Extract the [X, Y] coordinate from the center of the cell holding the provided text.  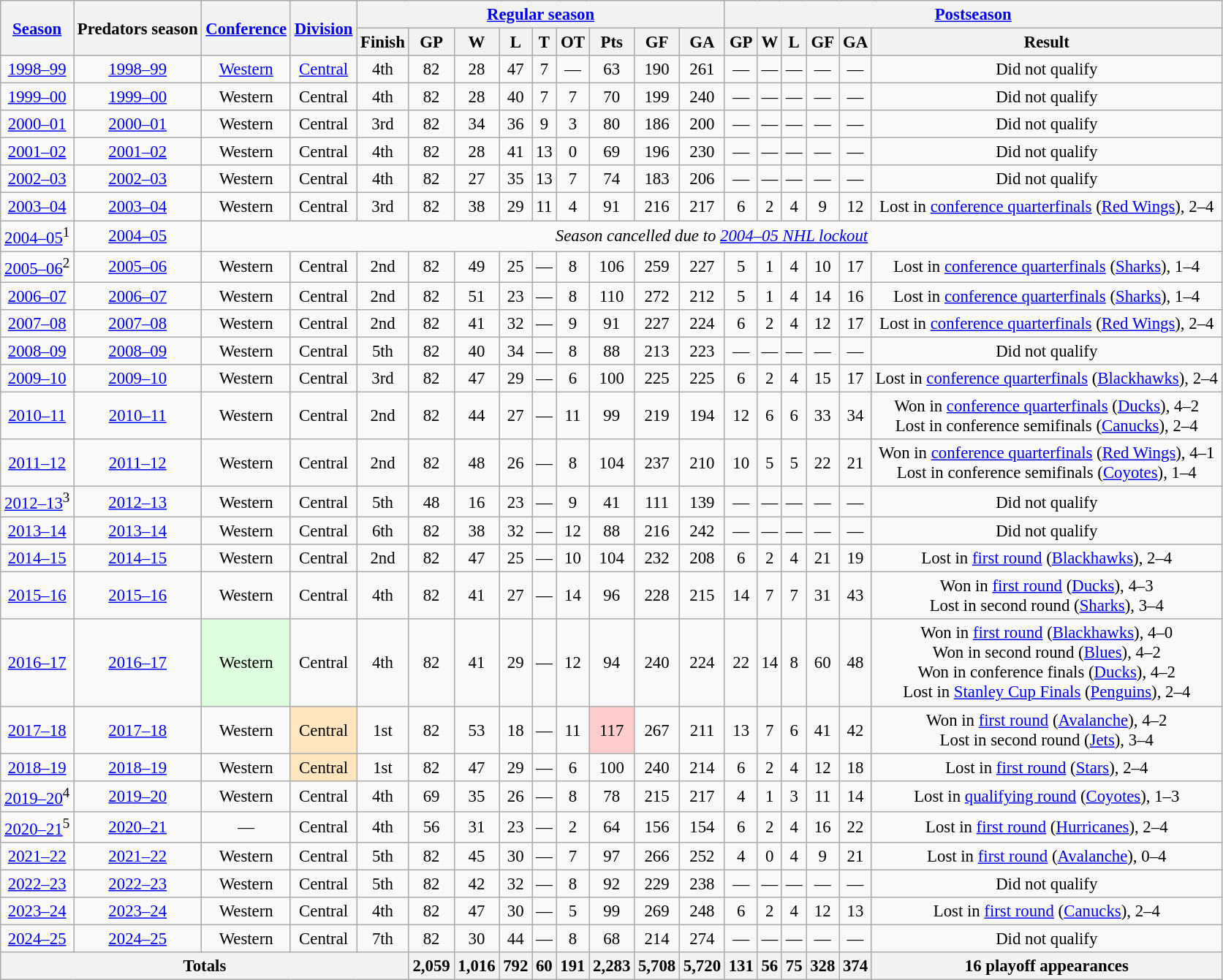
Division [323, 28]
33 [823, 415]
63 [612, 69]
248 [702, 911]
792 [516, 966]
267 [657, 729]
206 [702, 179]
Result [1047, 42]
70 [612, 97]
Regular season [541, 15]
232 [657, 558]
196 [657, 152]
2004–051 [37, 236]
139 [702, 502]
Lost in first round (Blackhawks), 2–4 [1047, 558]
156 [657, 827]
261 [702, 69]
80 [612, 124]
Season cancelled due to 2004–05 NHL lockout [712, 236]
Season [37, 28]
219 [657, 415]
2012–133 [37, 502]
7th [383, 939]
259 [657, 267]
5,708 [657, 966]
208 [702, 558]
266 [657, 856]
Conference [246, 28]
2,283 [612, 966]
210 [702, 463]
110 [612, 296]
183 [657, 179]
Lost in first round (Stars), 2–4 [1047, 767]
154 [702, 827]
237 [657, 463]
186 [657, 124]
190 [657, 69]
75 [794, 966]
Postseason [973, 15]
T [544, 42]
2005–062 [37, 267]
Lost in first round (Avalanche), 0–4 [1047, 856]
OT [573, 42]
45 [477, 856]
2019–20 [137, 796]
97 [612, 856]
2005–06 [137, 267]
191 [573, 966]
213 [657, 351]
Lost in first round (Canucks), 2–4 [1047, 911]
68 [612, 939]
Won in first round (Ducks), 4–3Lost in second round (Sharks), 3–4 [1047, 596]
2020–21 [137, 827]
131 [741, 966]
2012–13 [137, 502]
Lost in first round (Hurricanes), 2–4 [1047, 827]
106 [612, 267]
252 [702, 856]
36 [516, 124]
274 [702, 939]
2,059 [431, 966]
Finish [383, 42]
78 [612, 796]
92 [612, 884]
374 [855, 966]
2004–05 [137, 236]
2019–204 [37, 796]
Won in conference quarterfinals (Red Wings), 4–1Lost in conference semifinals (Coyotes), 1–4 [1047, 463]
272 [657, 296]
194 [702, 415]
6th [383, 531]
328 [823, 966]
Lost in qualifying round (Coyotes), 1–3 [1047, 796]
16 playoff appearances [1047, 966]
43 [855, 596]
96 [612, 596]
64 [612, 827]
242 [702, 531]
111 [657, 502]
53 [477, 729]
Pts [612, 42]
49 [477, 267]
51 [477, 296]
269 [657, 911]
94 [612, 664]
228 [657, 596]
212 [702, 296]
Won in conference quarterfinals (Ducks), 4–2Lost in conference semifinals (Canucks), 2–4 [1047, 415]
1,016 [477, 966]
15 [823, 379]
230 [702, 152]
199 [657, 97]
Totals [205, 966]
Lost in conference quarterfinals (Blackhawks), 2–4 [1047, 379]
200 [702, 124]
211 [702, 729]
19 [855, 558]
5,720 [702, 966]
Won in first round (Avalanche), 4–2Lost in second round (Jets), 3–4 [1047, 729]
2020–215 [37, 827]
117 [612, 729]
Predators season [137, 28]
Won in first round (Blackhawks), 4–0Won in second round (Blues), 4–2Won in conference finals (Ducks), 4–2Lost in Stanley Cup Finals (Penguins), 2–4 [1047, 664]
223 [702, 351]
229 [657, 884]
238 [702, 884]
74 [612, 179]
